From the cell containing the given text, extract its center point as [X, Y] coordinate. 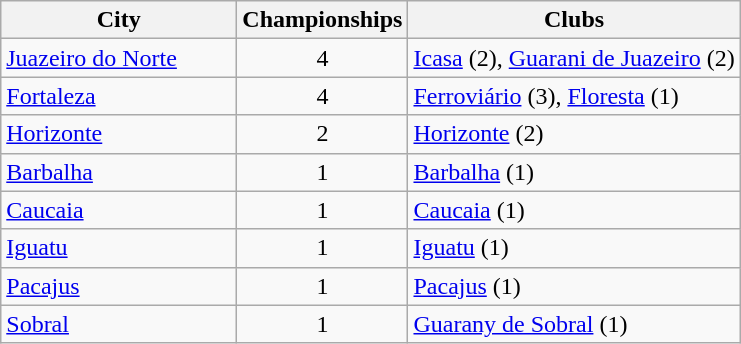
Ferroviário (3), Floresta (1) [574, 96]
Caucaia (1) [574, 210]
Sobral [119, 324]
Barbalha [119, 172]
Fortaleza [119, 96]
Iguatu (1) [574, 248]
Pacajus [119, 286]
City [119, 20]
Pacajus (1) [574, 286]
Horizonte [119, 134]
Horizonte (2) [574, 134]
2 [322, 134]
Clubs [574, 20]
Icasa (2), Guarani de Juazeiro (2) [574, 58]
Juazeiro do Norte [119, 58]
Guarany de Sobral (1) [574, 324]
Barbalha (1) [574, 172]
Iguatu [119, 248]
Championships [322, 20]
Caucaia [119, 210]
